From the cell containing the given text, extract its center point as [X, Y] coordinate. 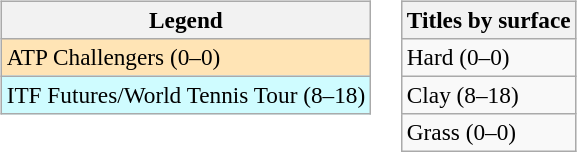
Legend [186, 20]
ITF Futures/World Tennis Tour (8–18) [186, 95]
Titles by surface [488, 20]
Grass (0–0) [488, 133]
ATP Challengers (0–0) [186, 57]
Hard (0–0) [488, 57]
Clay (8–18) [488, 95]
